Scan for the cell matching the given text and deliver its (x, y) coordinate at center. 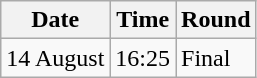
Time (143, 20)
Round (216, 20)
Final (216, 58)
16:25 (143, 58)
14 August (56, 58)
Date (56, 20)
